Output the [X, Y] coordinate of the center of the cell containing the given text.  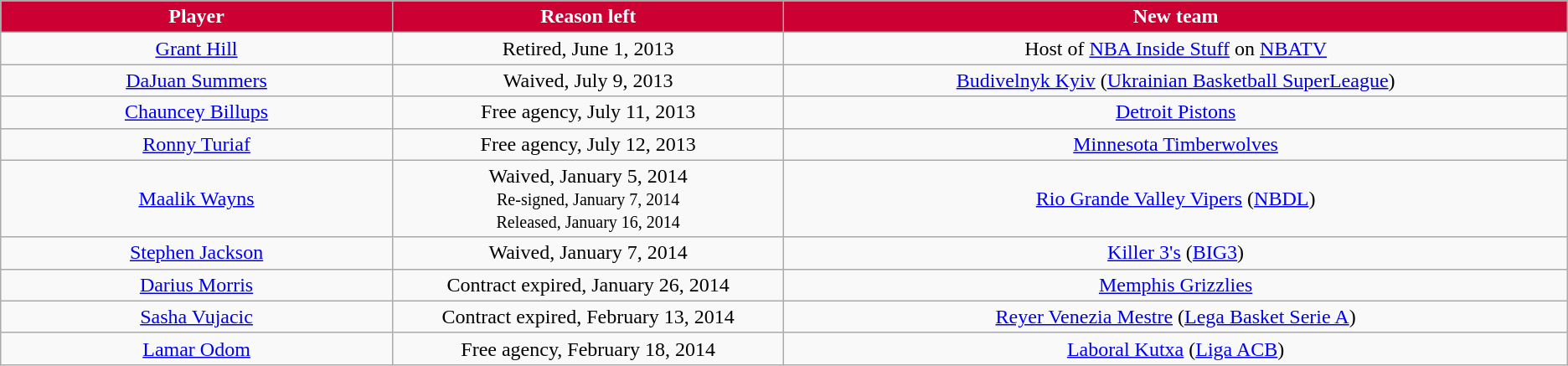
Rio Grande Valley Vipers (NBDL) [1176, 198]
Reason left [588, 17]
Contract expired, February 13, 2014 [588, 317]
Laboral Kutxa (Liga ACB) [1176, 348]
Waived, January 5, 2014 Re-signed, January 7, 2014Released, January 16, 2014 [588, 198]
Free agency, July 11, 2013 [588, 112]
Free agency, July 12, 2013 [588, 144]
Free agency, February 18, 2014 [588, 348]
Ronny Turiaf [197, 144]
Waived, January 7, 2014 [588, 253]
Chauncey Billups [197, 112]
DaJuan Summers [197, 80]
Darius Morris [197, 285]
Minnesota Timberwolves [1176, 144]
New team [1176, 17]
Killer 3's (BIG3) [1176, 253]
Reyer Venezia Mestre (Lega Basket Serie A) [1176, 317]
Budivelnyk Kyiv (Ukrainian Basketball SuperLeague) [1176, 80]
Host of NBA Inside Stuff on NBATV [1176, 49]
Retired, June 1, 2013 [588, 49]
Detroit Pistons [1176, 112]
Grant Hill [197, 49]
Waived, July 9, 2013 [588, 80]
Maalik Wayns [197, 198]
Player [197, 17]
Lamar Odom [197, 348]
Memphis Grizzlies [1176, 285]
Stephen Jackson [197, 253]
Sasha Vujacic [197, 317]
Contract expired, January 26, 2014 [588, 285]
